Pinpoint the cell where the given text exists, returning its [x, y] midpoint coordinate. 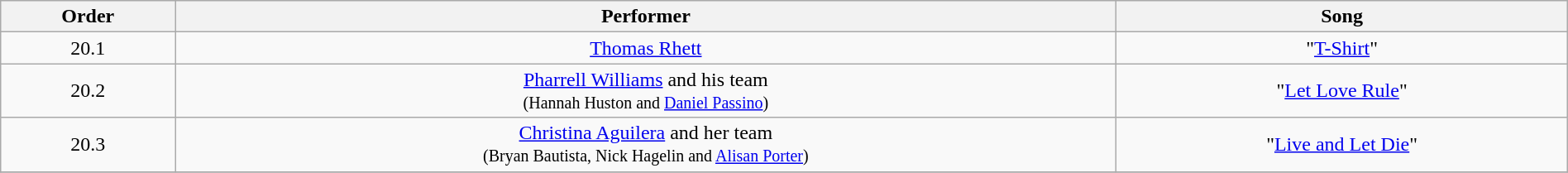
20.2 [88, 91]
20.1 [88, 48]
"Live and Let Die" [1341, 144]
Song [1341, 17]
Pharrell Williams and his team (Hannah Huston and Daniel Passino) [646, 91]
"Let Love Rule" [1341, 91]
20.3 [88, 144]
Thomas Rhett [646, 48]
"T-Shirt" [1341, 48]
Order [88, 17]
Christina Aguilera and her team (Bryan Bautista, Nick Hagelin and Alisan Porter) [646, 144]
Performer [646, 17]
